Provide the (X, Y) coordinate of the cell's center where the given text is located.  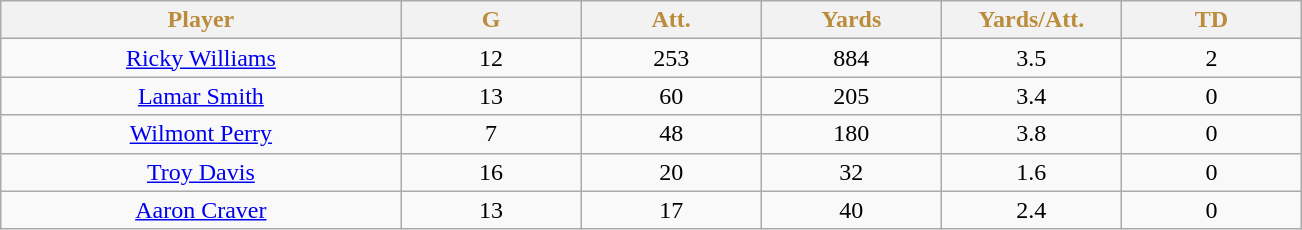
Troy Davis (201, 172)
40 (851, 210)
253 (671, 58)
Wilmont Perry (201, 134)
3.8 (1031, 134)
48 (671, 134)
32 (851, 172)
884 (851, 58)
TD (1211, 20)
17 (671, 210)
Aaron Craver (201, 210)
205 (851, 96)
20 (671, 172)
Lamar Smith (201, 96)
180 (851, 134)
G (491, 20)
16 (491, 172)
3.5 (1031, 58)
Yards/Att. (1031, 20)
Ricky Williams (201, 58)
12 (491, 58)
Yards (851, 20)
2 (1211, 58)
1.6 (1031, 172)
Att. (671, 20)
Player (201, 20)
7 (491, 134)
2.4 (1031, 210)
3.4 (1031, 96)
60 (671, 96)
